Output the [x, y] coordinate of the center of the cell containing the given text.  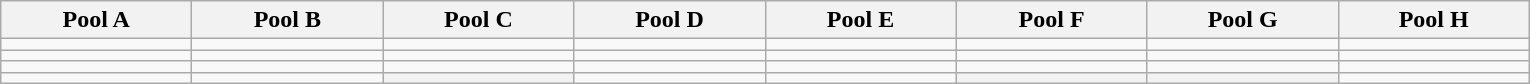
Pool F [1052, 20]
Pool A [96, 20]
Pool D [670, 20]
Pool C [478, 20]
Pool B [288, 20]
Pool H [1434, 20]
Pool G [1242, 20]
Pool E [860, 20]
